Scan for the cell matching the given text and deliver its [x, y] coordinate at center. 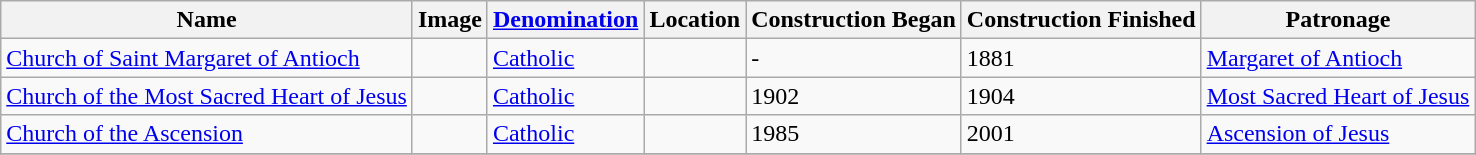
Margaret of Antioch [1338, 58]
1904 [1081, 96]
Church of Saint Margaret of Antioch [207, 58]
Location [695, 20]
Most Sacred Heart of Jesus [1338, 96]
Construction Finished [1081, 20]
Name [207, 20]
- [854, 58]
Church of the Most Sacred Heart of Jesus [207, 96]
Denomination [565, 20]
1881 [1081, 58]
Church of the Ascension [207, 134]
Image [450, 20]
Construction Began [854, 20]
Patronage [1338, 20]
1985 [854, 134]
1902 [854, 96]
2001 [1081, 134]
Ascension of Jesus [1338, 134]
